Output the (X, Y) coordinate of the center of the cell containing the given text.  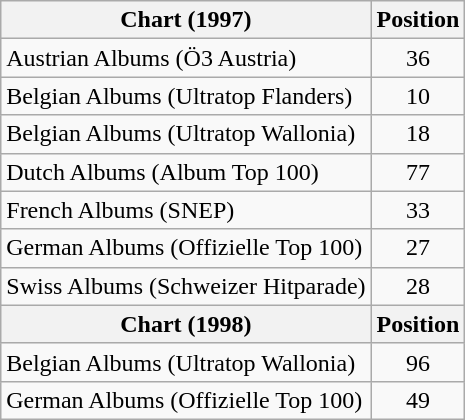
Austrian Albums (Ö3 Austria) (186, 58)
77 (418, 172)
Dutch Albums (Album Top 100) (186, 172)
Swiss Albums (Schweizer Hitparade) (186, 286)
96 (418, 362)
Chart (1997) (186, 20)
28 (418, 286)
49 (418, 400)
18 (418, 134)
36 (418, 58)
27 (418, 248)
10 (418, 96)
French Albums (SNEP) (186, 210)
Belgian Albums (Ultratop Flanders) (186, 96)
Chart (1998) (186, 324)
33 (418, 210)
